Extract the (x, y) coordinate from the center of the cell holding the provided text.  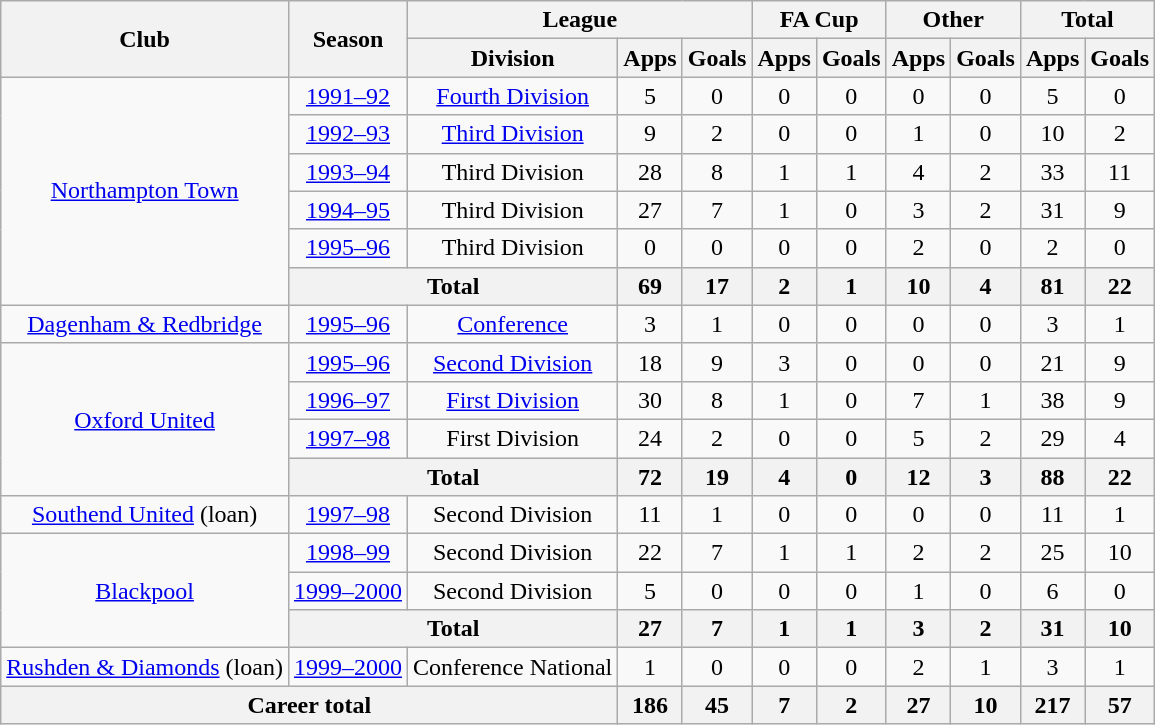
30 (650, 400)
186 (650, 705)
Blackpool (145, 591)
Southend United (loan) (145, 515)
33 (1052, 172)
Season (348, 39)
6 (1052, 591)
217 (1052, 705)
Oxford United (145, 419)
24 (650, 438)
28 (650, 172)
69 (650, 286)
Conference (513, 324)
1991–92 (348, 96)
1998–99 (348, 553)
1994–95 (348, 210)
57 (1120, 705)
1993–94 (348, 172)
38 (1052, 400)
Club (145, 39)
Dagenham & Redbridge (145, 324)
12 (918, 477)
Division (513, 58)
Conference National (513, 667)
21 (1052, 362)
45 (717, 705)
1996–97 (348, 400)
Other (953, 20)
1992–93 (348, 134)
72 (650, 477)
29 (1052, 438)
18 (650, 362)
Northampton Town (145, 191)
25 (1052, 553)
League (580, 20)
Career total (310, 705)
81 (1052, 286)
FA Cup (819, 20)
19 (717, 477)
17 (717, 286)
88 (1052, 477)
Fourth Division (513, 96)
Rushden & Diamonds (loan) (145, 667)
